Scan for the cell matching the given text and deliver its [x, y] coordinate at center. 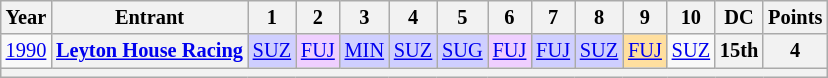
Leyton House Racing [150, 51]
DC [739, 17]
Year [26, 17]
7 [553, 17]
9 [645, 17]
1 [272, 17]
8 [599, 17]
5 [462, 17]
1990 [26, 51]
15th [739, 51]
10 [691, 17]
Entrant [150, 17]
2 [318, 17]
Points [795, 17]
SUG [462, 51]
MIN [364, 51]
3 [364, 17]
6 [510, 17]
